Determine the (x, y) coordinate at the center of the cell enclosing the given text.  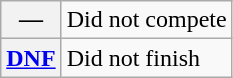
Did not finish (146, 58)
Did not compete (146, 20)
— (31, 20)
DNF (31, 58)
